Extract the (x, y) coordinate from the center of the cell holding the provided text.  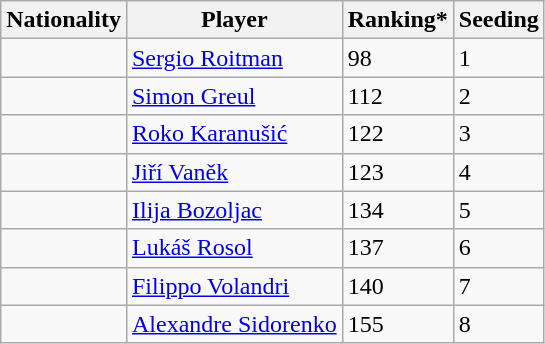
Alexandre Sidorenko (234, 324)
Jiří Vaněk (234, 172)
Seeding (498, 20)
134 (398, 210)
Ranking* (398, 20)
6 (498, 248)
4 (498, 172)
123 (398, 172)
140 (398, 286)
122 (398, 134)
Nationality (64, 20)
8 (498, 324)
3 (498, 134)
1 (498, 58)
Simon Greul (234, 96)
112 (398, 96)
2 (498, 96)
155 (398, 324)
Filippo Volandri (234, 286)
Sergio Roitman (234, 58)
98 (398, 58)
Roko Karanušić (234, 134)
Lukáš Rosol (234, 248)
137 (398, 248)
Ilija Bozoljac (234, 210)
7 (498, 286)
Player (234, 20)
5 (498, 210)
